Detect which cell encompasses the target text, then output its (x, y) center coordinate. 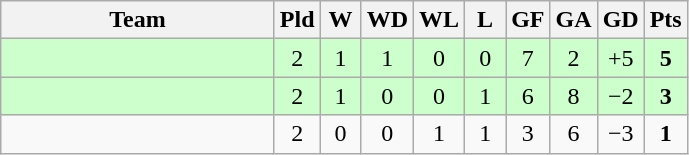
L (486, 20)
GA (574, 20)
8 (574, 96)
−2 (620, 96)
W (340, 20)
Pts (666, 20)
5 (666, 58)
Team (138, 20)
WL (440, 20)
WD (387, 20)
Pld (297, 20)
−3 (620, 134)
+5 (620, 58)
7 (528, 58)
GD (620, 20)
GF (528, 20)
